Provide the [X, Y] coordinate of the cell's center where the given text is located.  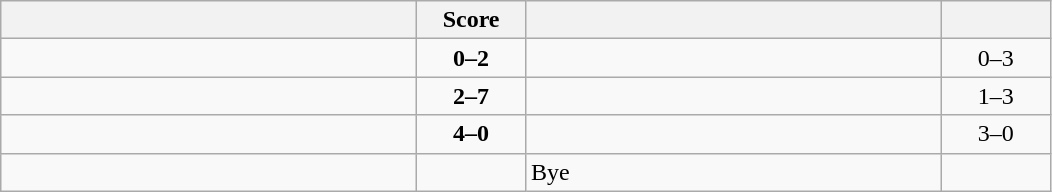
0–3 [996, 58]
Score [472, 20]
4–0 [472, 134]
Bye [733, 172]
0–2 [472, 58]
2–7 [472, 96]
3–0 [996, 134]
1–3 [996, 96]
